Scan for the cell matching the given text and deliver its (x, y) coordinate at center. 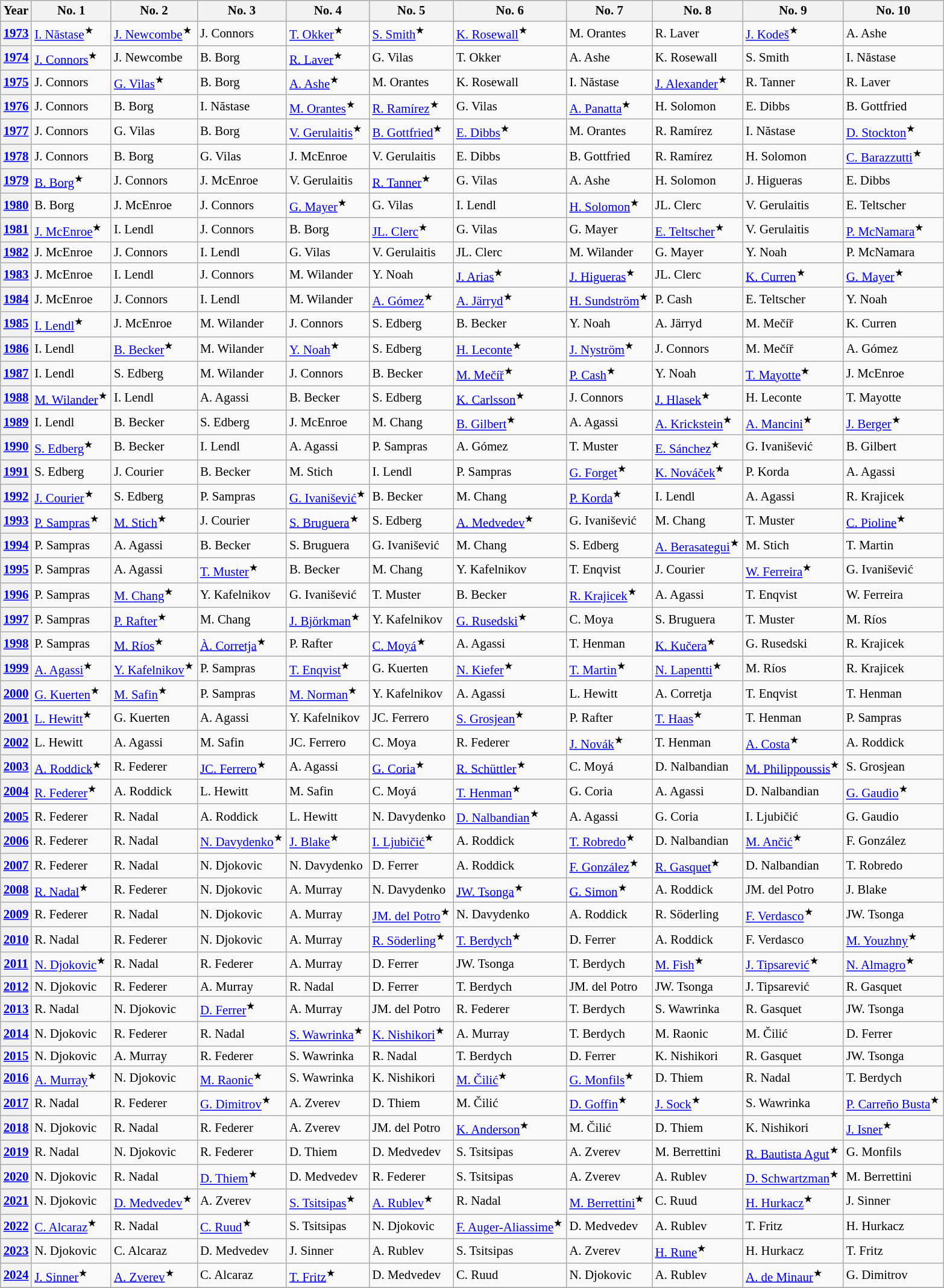
J. Berger★ (893, 422)
2003 (16, 767)
J. Nyström★ (609, 349)
D. Medvedev★ (154, 1201)
T. Okker★ (328, 33)
P. Carreño Busta★ (893, 1103)
1974 (16, 58)
Y. Kafelnikov★ (154, 668)
2020 (16, 1177)
1989 (16, 422)
J. Connors★ (71, 58)
H. Rune★ (697, 1251)
C. Moyá★ (411, 644)
G. Ivanišević★ (328, 497)
G. Kuerten★ (71, 693)
No. 1 (71, 11)
K. Carlsson★ (510, 398)
T. Mayotte (893, 398)
M. Youzhny★ (893, 939)
J. Arias★ (510, 275)
T. Robredo (893, 866)
J. Courier★ (71, 497)
M. Safin★ (154, 693)
T. Muster★ (242, 570)
G. Simon★ (609, 890)
2017 (16, 1103)
Year (16, 11)
N. Djokovic★ (71, 964)
G. Monfils (893, 1153)
2006 (16, 841)
H. Leconte★ (510, 349)
2024 (16, 1276)
F. Verdasco (793, 939)
G. Vilas★ (154, 82)
2018 (16, 1128)
R. Tanner★ (411, 181)
1975 (16, 82)
1993 (16, 521)
W. Ferreira★ (793, 570)
K. Curren★ (793, 275)
R. Gasquet★ (697, 866)
2000 (16, 693)
1981 (16, 230)
G. Dimitrov (893, 1276)
J. McEnroe★ (71, 230)
No. 2 (154, 11)
A. Gómez★ (411, 299)
S. Grosjean (893, 767)
L. Hewitt★ (71, 718)
2014 (16, 1034)
T. Berdych★ (510, 939)
N. Kiefer★ (510, 668)
E. Dibbs★ (510, 131)
1986 (16, 349)
N. Lapentti★ (697, 668)
J. Newcombe (154, 58)
No. 3 (242, 11)
A. de Minaur★ (793, 1276)
2016 (16, 1078)
G. Dimitrov★ (242, 1103)
1973 (16, 33)
G. Rusedski★ (510, 620)
1984 (16, 299)
1990 (16, 447)
D. Ferrer★ (242, 1009)
A. Costa★ (793, 743)
T. Martin★ (609, 668)
S. Edberg★ (71, 447)
1983 (16, 275)
1996 (16, 595)
M. Wilander★ (71, 398)
I. Lendl★ (71, 324)
1987 (16, 374)
T. Robredo★ (609, 841)
P. Cash (697, 299)
A. Corretja (697, 693)
E. Sánchez★ (697, 447)
2005 (16, 816)
I. Ljubičić (793, 816)
K. Nishikori★ (411, 1034)
2019 (16, 1153)
J. Blake (893, 890)
D. Schwartzman★ (793, 1177)
2001 (16, 718)
A. Järryd★ (510, 299)
F. González (893, 841)
1997 (16, 620)
2021 (16, 1201)
No. 8 (697, 11)
D. Stockton★ (893, 131)
No. 5 (411, 11)
F. González★ (609, 866)
1992 (16, 497)
J. Alexander★ (697, 82)
P. Korda (793, 472)
1977 (16, 131)
1985 (16, 324)
M. Norman★ (328, 693)
1978 (16, 157)
J. Björkman★ (328, 620)
JM. del Potro★ (411, 915)
S. Wawrinka★ (328, 1034)
J. Higueras (793, 181)
B. Gilbert★ (510, 422)
C. Ruud★ (242, 1226)
P. Sampras★ (71, 521)
P. McNamara (893, 253)
M. Raonic★ (242, 1078)
2010 (16, 939)
J. Newcombe★ (154, 33)
F. Verdasco★ (793, 915)
H. Leconte (793, 398)
M. Stich★ (154, 521)
G. Gaudio (893, 816)
M. Chang★ (154, 595)
A. Ashe★ (328, 82)
W. Ferreira (893, 595)
J. Kodeš★ (793, 33)
A. Krickstein★ (697, 422)
D. Nalbandian★ (510, 816)
2004 (16, 791)
N. Almagro★ (893, 964)
G. Forget★ (609, 472)
S. Grosjean★ (510, 718)
No. 7 (609, 11)
H. Solomon★ (609, 205)
A. Medvedev★ (510, 521)
P. Korda★ (609, 497)
T. Henman★ (510, 791)
2011 (16, 964)
2015 (16, 1056)
M. Philippoussis★ (793, 767)
A. Järryd (697, 324)
2007 (16, 866)
A. Panatta★ (609, 107)
T. Enqvist★ (328, 668)
G. Rusedski (793, 644)
T. Mayotte★ (793, 374)
R. Bautista Agut★ (793, 1153)
R. Tanner (793, 82)
1979 (16, 181)
M. Raonic (697, 1034)
B. Gottfried★ (411, 131)
J. Sinner★ (71, 1276)
D. Thiem★ (242, 1177)
K. Nováček★ (697, 472)
J. Tipsarević★ (793, 964)
No. 6 (510, 11)
T. Martin (893, 545)
C. Alcaraz★ (71, 1226)
P. Cash★ (609, 374)
R. Schüttler★ (510, 767)
M. Ríos★ (154, 644)
M. Čilić★ (510, 1078)
J. Tipsarević (793, 987)
1982 (16, 253)
Y. Noah★ (328, 349)
I. Năstase★ (71, 33)
R. Laver★ (328, 58)
K. Curren (893, 324)
T. Okker (510, 58)
2023 (16, 1251)
1988 (16, 398)
M. Mečíř★ (510, 374)
1980 (16, 205)
A. Zverev★ (154, 1276)
G. Monfils★ (609, 1078)
A. Roddick★ (71, 767)
K. Anderson★ (510, 1128)
2009 (16, 915)
1991 (16, 472)
G. Coria★ (411, 767)
No. 4 (328, 11)
P. Rafter★ (154, 620)
C. Barazzutti★ (893, 157)
C. Pioline★ (893, 521)
S. Tsitsipas★ (328, 1201)
G. Gaudio★ (893, 791)
B. Becker★ (154, 349)
2012 (16, 987)
A. Berasategui★ (697, 545)
A. Murray★ (71, 1078)
E. Teltscher★ (697, 230)
A. Mancini★ (793, 422)
V. Gerulaitis★ (328, 131)
2002 (16, 743)
B. Gilbert (893, 447)
2008 (16, 890)
T. Fritz★ (328, 1276)
JW. Tsonga★ (510, 890)
R. Söderling★ (411, 939)
R. Ramírez★ (411, 107)
1999 (16, 668)
T. Haas★ (697, 718)
1995 (16, 570)
M. Berrettini★ (609, 1201)
1994 (16, 545)
À. Corretja★ (242, 644)
M. Ančić★ (793, 841)
I. Ljubičić★ (411, 841)
K. Kučera★ (697, 644)
R. Söderling (697, 915)
JC. Ferrero★ (242, 767)
P. McNamara★ (893, 230)
2022 (16, 1226)
No. 10 (893, 11)
2013 (16, 1009)
J. Hlasek★ (697, 398)
H. Hurkacz★ (793, 1201)
J. Higueras★ (609, 275)
JL. Clerc★ (411, 230)
K. Rosewall★ (510, 33)
S. Bruguera★ (328, 521)
J. Isner★ (893, 1128)
A. Agassi★ (71, 668)
A. Rublev★ (411, 1201)
R. Nadal★ (71, 890)
D. Goffin★ (609, 1103)
1998 (16, 644)
H. Sundström★ (609, 299)
B. Borg★ (71, 181)
J. Sock★ (697, 1103)
N. Davydenko★ (242, 841)
1976 (16, 107)
R. Krajicek★ (609, 595)
S. Smith★ (411, 33)
F. Auger-Aliassime★ (510, 1226)
S. Smith (793, 58)
R. Federer★ (71, 791)
J. Novák★ (609, 743)
M. Orantes★ (328, 107)
M. Fish★ (697, 964)
J. Blake★ (328, 841)
No. 9 (793, 11)
